Detect which cell encompasses the target text, then output its [X, Y] center coordinate. 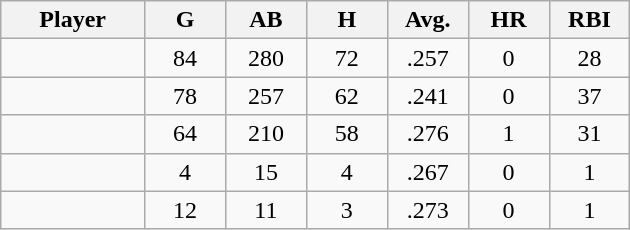
84 [186, 58]
31 [590, 134]
280 [266, 58]
11 [266, 210]
.276 [428, 134]
28 [590, 58]
78 [186, 96]
37 [590, 96]
.273 [428, 210]
12 [186, 210]
AB [266, 20]
210 [266, 134]
Avg. [428, 20]
3 [346, 210]
15 [266, 172]
64 [186, 134]
72 [346, 58]
257 [266, 96]
HR [508, 20]
Player [73, 20]
RBI [590, 20]
58 [346, 134]
.257 [428, 58]
H [346, 20]
.241 [428, 96]
G [186, 20]
62 [346, 96]
.267 [428, 172]
